Return the (x, y) coordinate for the center point of the cell that contains the specified text.  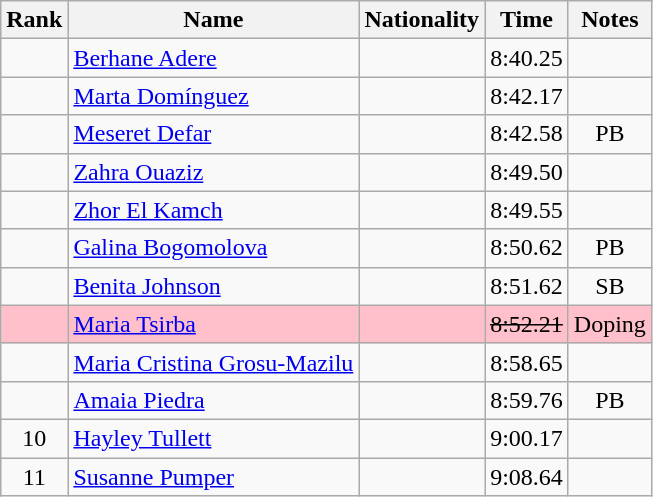
Name (214, 20)
8:58.65 (527, 362)
Berhane Adere (214, 58)
8:49.50 (527, 172)
11 (34, 477)
8:50.62 (527, 248)
9:00.17 (527, 438)
Galina Bogomolova (214, 248)
8:42.17 (527, 96)
9:08.64 (527, 477)
Time (527, 20)
Marta Domínguez (214, 96)
8:59.76 (527, 400)
8:49.55 (527, 210)
SB (610, 286)
Notes (610, 20)
8:42.58 (527, 134)
Benita Johnson (214, 286)
8:40.25 (527, 58)
Zahra Ouaziz (214, 172)
Susanne Pumper (214, 477)
Maria Tsirba (214, 324)
Doping (610, 324)
Zhor El Kamch (214, 210)
Nationality (422, 20)
Maria Cristina Grosu-Mazilu (214, 362)
8:52.21 (527, 324)
Amaia Piedra (214, 400)
8:51.62 (527, 286)
Meseret Defar (214, 134)
10 (34, 438)
Hayley Tullett (214, 438)
Rank (34, 20)
